Return the [X, Y] coordinate for the center point of the cell that contains the specified text.  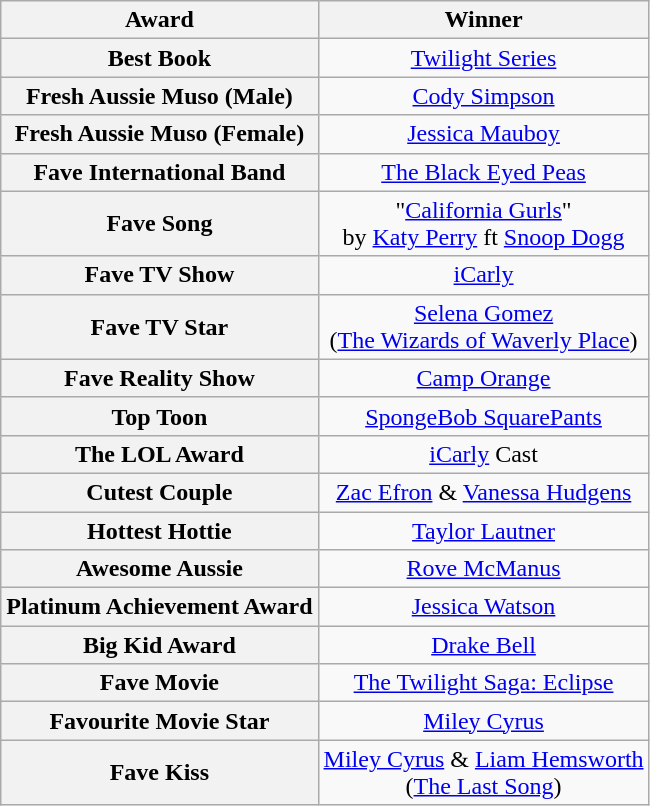
Fave Movie [160, 683]
The LOL Award [160, 454]
SpongeBob SquarePants [484, 416]
Top Toon [160, 416]
Fresh Aussie Muso (Female) [160, 134]
The Twilight Saga: Eclipse [484, 683]
Big Kid Award [160, 645]
iCarly [484, 275]
Winner [484, 20]
Selena Gomez(The Wizards of Waverly Place) [484, 326]
Fave International Band [160, 172]
Best Book [160, 58]
Rove McManus [484, 569]
Fave Reality Show [160, 378]
Twilight Series [484, 58]
Jessica Watson [484, 607]
Miley Cyrus & Liam Hemsworth(The Last Song) [484, 772]
Award [160, 20]
Fave TV Show [160, 275]
Camp Orange [484, 378]
Awesome Aussie [160, 569]
Zac Efron & Vanessa Hudgens [484, 492]
"California Gurls"by Katy Perry ft Snoop Dogg [484, 224]
Miley Cyrus [484, 721]
The Black Eyed Peas [484, 172]
Fave Kiss [160, 772]
Favourite Movie Star [160, 721]
Fave TV Star [160, 326]
Cutest Couple [160, 492]
Platinum Achievement Award [160, 607]
Fave Song [160, 224]
Taylor Lautner [484, 531]
Drake Bell [484, 645]
Fresh Aussie Muso (Male) [160, 96]
Jessica Mauboy [484, 134]
iCarly Cast [484, 454]
Cody Simpson [484, 96]
Hottest Hottie [160, 531]
